Return (x, y) of the center of cell containing provided text 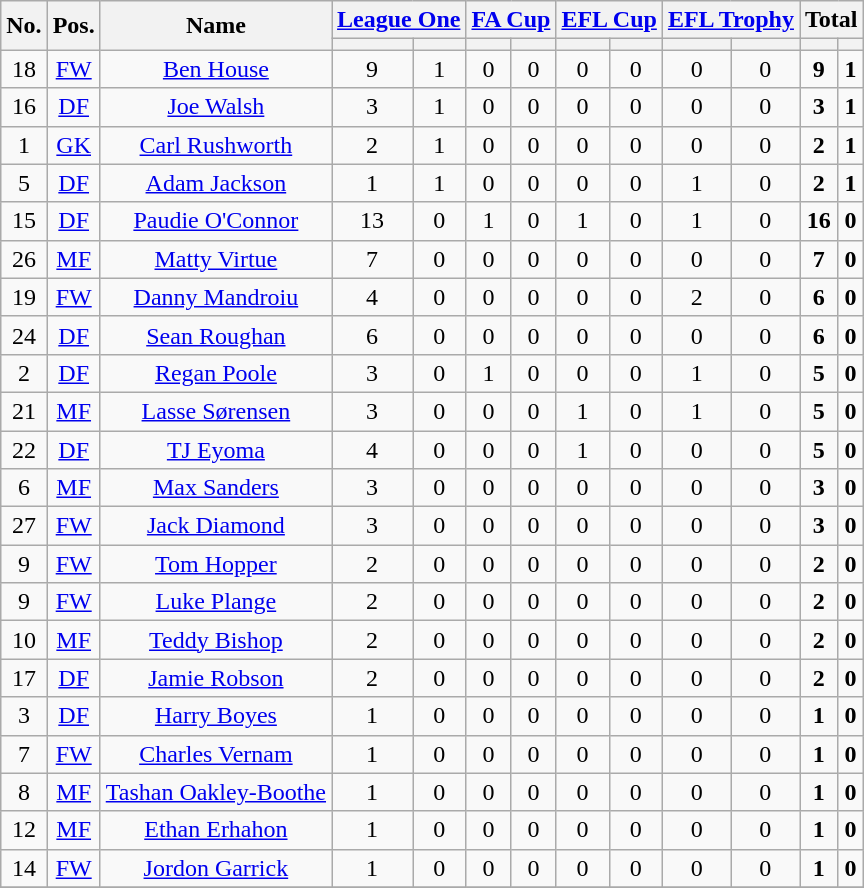
Name (216, 26)
TJ Eyoma (216, 449)
Tom Hopper (216, 564)
Jack Diamond (216, 526)
26 (24, 259)
Ethan Erhahon (216, 830)
FA Cup (511, 20)
Charles Vernam (216, 754)
17 (24, 678)
Teddy Bishop (216, 640)
Carl Rushworth (216, 145)
19 (24, 297)
10 (24, 640)
Sean Roughan (216, 335)
GK (74, 145)
EFL Cup (609, 20)
Adam Jackson (216, 183)
Tashan Oakley-Boothe (216, 792)
Luke Plange (216, 602)
Ben House (216, 69)
22 (24, 449)
27 (24, 526)
Jordon Garrick (216, 868)
Jamie Robson (216, 678)
12 (24, 830)
No. (24, 26)
Paudie O'Connor (216, 221)
18 (24, 69)
Matty Virtue (216, 259)
Joe Walsh (216, 107)
Regan Poole (216, 373)
EFL Trophy (730, 20)
24 (24, 335)
13 (372, 221)
14 (24, 868)
15 (24, 221)
League One (399, 20)
Total (832, 20)
8 (24, 792)
21 (24, 411)
Pos. (74, 26)
Danny Mandroiu (216, 297)
Harry Boyes (216, 716)
Lasse Sørensen (216, 411)
Max Sanders (216, 488)
